Detect which cell encompasses the target text, then output its (x, y) center coordinate. 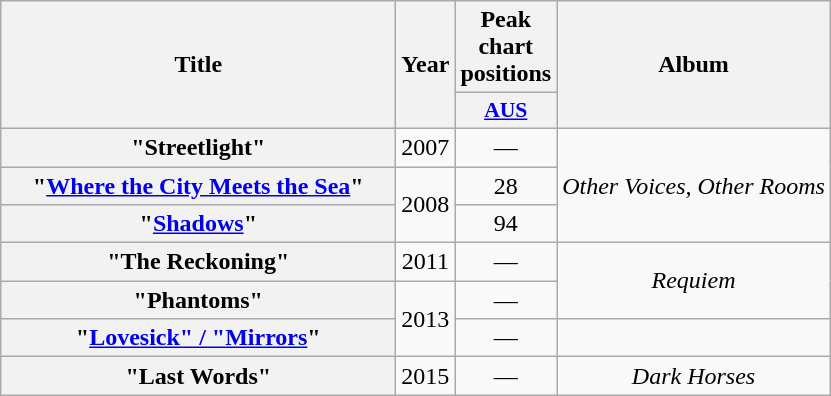
2008 (426, 204)
"Shadows" (198, 224)
2015 (426, 376)
Peak chart positions (506, 47)
AUS (506, 111)
2013 (426, 319)
2007 (426, 147)
"Streetlight" (198, 147)
Dark Horses (694, 376)
28 (506, 185)
"Last Words" (198, 376)
"Lovesick" / "Mirrors" (198, 338)
Year (426, 65)
Title (198, 65)
Requiem (694, 281)
"Phantoms" (198, 300)
"The Reckoning" (198, 262)
Other Voices, Other Rooms (694, 185)
2011 (426, 262)
"Where the City Meets the Sea" (198, 185)
Album (694, 65)
94 (506, 224)
